Find where the given text appears and provide that cell's center as [X, Y] coordinate. 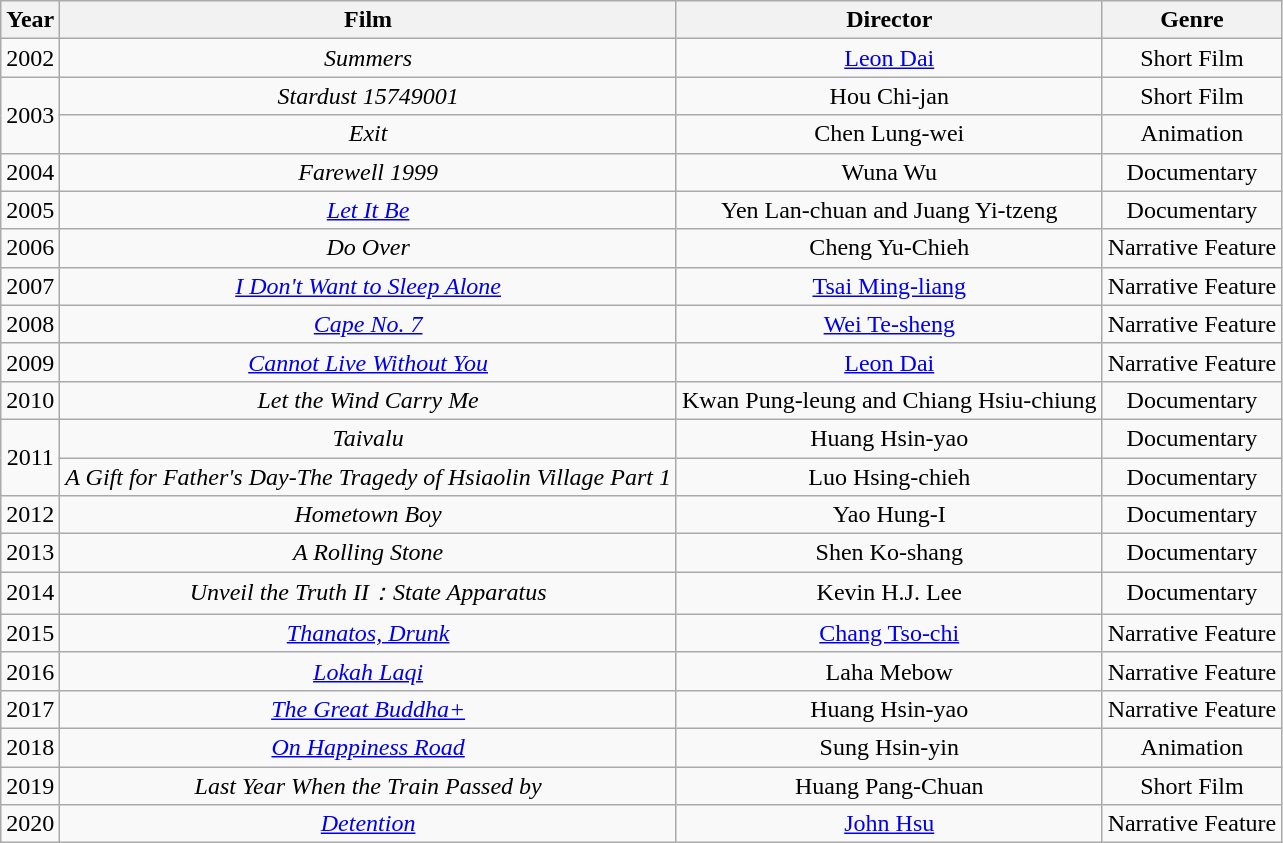
A Rolling Stone [368, 553]
Farewell 1999 [368, 172]
I Don't Want to Sleep Alone [368, 286]
2011 [30, 457]
Chang Tso-chi [889, 633]
Sung Hsin-yin [889, 747]
2002 [30, 58]
Detention [368, 824]
Yao Hung-I [889, 515]
2012 [30, 515]
Stardust 15749001 [368, 96]
2010 [30, 400]
Let It Be [368, 210]
Hou Chi-jan [889, 96]
2003 [30, 115]
Kevin H.J. Lee [889, 594]
Unveil the Truth II：State Apparatus [368, 594]
Shen Ko-shang [889, 553]
Huang Pang-Chuan [889, 785]
John Hsu [889, 824]
Do Over [368, 248]
On Happiness Road [368, 747]
Kwan Pung-leung and Chiang Hsiu-chiung [889, 400]
2007 [30, 286]
Wuna Wu [889, 172]
Last Year When the Train Passed by [368, 785]
2009 [30, 362]
Genre [1192, 20]
A Gift for Father's Day-The Tragedy of Hsiaolin Village Part 1 [368, 477]
Taivalu [368, 438]
2017 [30, 709]
Chen Lung-wei [889, 134]
Wei Te-sheng [889, 324]
Tsai Ming-liang [889, 286]
2005 [30, 210]
2006 [30, 248]
2004 [30, 172]
Hometown Boy [368, 515]
Cape No. 7 [368, 324]
2016 [30, 671]
2008 [30, 324]
2013 [30, 553]
Director [889, 20]
Lokah Laqi [368, 671]
Let the Wind Carry Me [368, 400]
Luo Hsing-chieh [889, 477]
Thanatos, Drunk [368, 633]
Laha Mebow [889, 671]
Cannot Live Without You [368, 362]
Exit [368, 134]
Summers [368, 58]
2019 [30, 785]
2020 [30, 824]
Cheng Yu-Chieh [889, 248]
Year [30, 20]
2018 [30, 747]
Film [368, 20]
Yen Lan-chuan and Juang Yi-tzeng [889, 210]
2015 [30, 633]
2014 [30, 594]
The Great Buddha+ [368, 709]
